Detect which cell encompasses the target text, then output its (x, y) center coordinate. 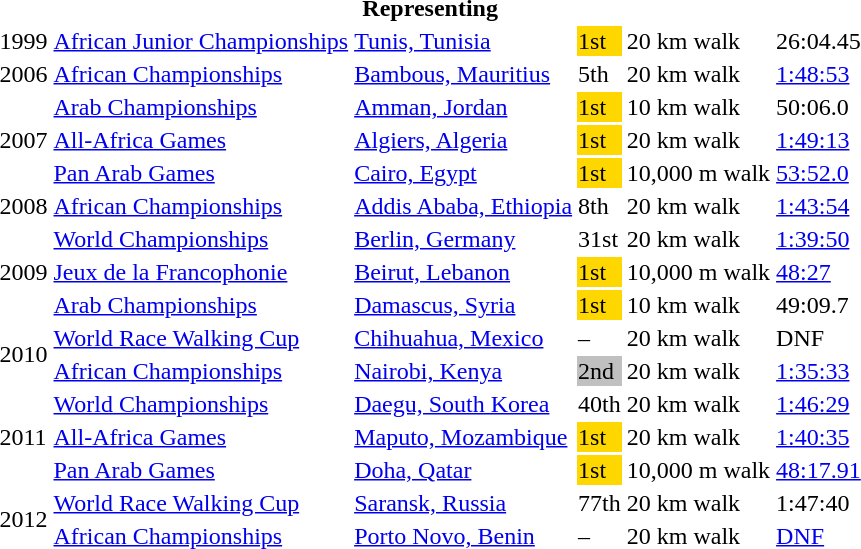
Berlin, Germany (464, 239)
– (600, 338)
Beirut, Lebanon (464, 272)
Amman, Jordan (464, 107)
Addis Ababa, Ethiopia (464, 206)
40th (600, 404)
Algiers, Algeria (464, 140)
31st (600, 239)
Doha, Qatar (464, 470)
Daegu, South Korea (464, 404)
Saransk, Russia (464, 503)
2nd (600, 371)
Maputo, Mozambique (464, 437)
Tunis, Tunisia (464, 41)
Cairo, Egypt (464, 173)
77th (600, 503)
Chihuahua, Mexico (464, 338)
Nairobi, Kenya (464, 371)
Jeux de la Francophonie (201, 272)
5th (600, 74)
Bambous, Mauritius (464, 74)
African Junior Championships (201, 41)
8th (600, 206)
Damascus, Syria (464, 305)
